Search for the cell housing the specified text and yield its (X, Y) center coordinate. 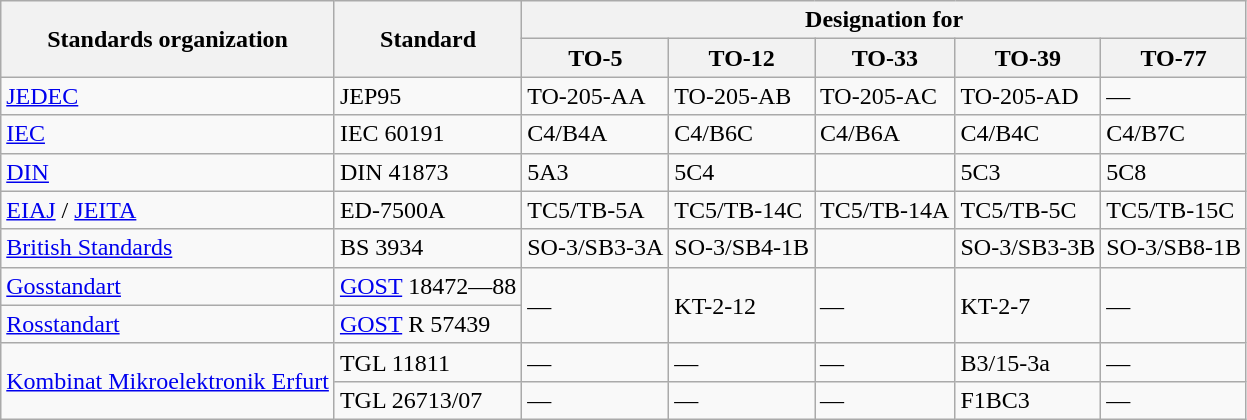
TGL 26713/07 (428, 400)
SO-3/SB3-3A (596, 248)
5C8 (1174, 172)
SO-3/SB8-1B (1174, 248)
TO-12 (742, 58)
KT-2-12 (742, 305)
TO-33 (885, 58)
TC5/TB-5C (1028, 210)
Rosstandart (168, 324)
SO-3/SB3-3B (1028, 248)
TO-205-AB (742, 96)
5A3 (596, 172)
C4/B6C (742, 134)
TO-39 (1028, 58)
ED-7500A (428, 210)
TC5/TB-5A (596, 210)
Gosstandart (168, 286)
TC5/TB-14C (742, 210)
TO-205-AA (596, 96)
F1BC3 (1028, 400)
TC5/TB-14A (885, 210)
TO-77 (1174, 58)
B3/15-3a (1028, 362)
IEC (168, 134)
KT-2-7 (1028, 305)
5C4 (742, 172)
TO-205-AD (1028, 96)
SO-3/SB4-1B (742, 248)
Standard (428, 39)
GOST R 57439 (428, 324)
TO-205-AC (885, 96)
C4/B7C (1174, 134)
BS 3934 (428, 248)
DIN (168, 172)
C4/B4A (596, 134)
EIAJ / JEITA (168, 210)
Designation for (884, 20)
British Standards (168, 248)
C4/B6A (885, 134)
Kombinat Mikroelektronik Erfurt (168, 381)
TGL 11811 (428, 362)
Standards organization (168, 39)
JEP95 (428, 96)
DIN 41873 (428, 172)
TO-5 (596, 58)
GOST 18472—88 (428, 286)
5C3 (1028, 172)
IEC 60191 (428, 134)
TC5/TB-15C (1174, 210)
C4/B4C (1028, 134)
JEDEC (168, 96)
